Find where the given text appears and provide that cell's center as [X, Y] coordinate. 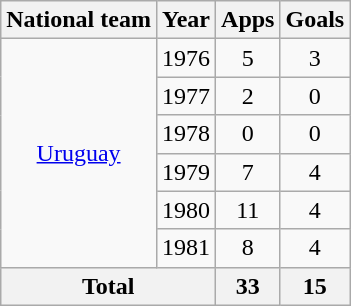
5 [248, 58]
7 [248, 172]
2 [248, 96]
1979 [186, 172]
Year [186, 20]
11 [248, 210]
3 [315, 58]
National team [79, 20]
15 [315, 286]
1978 [186, 134]
Total [108, 286]
8 [248, 248]
1976 [186, 58]
1980 [186, 210]
1977 [186, 96]
33 [248, 286]
Uruguay [79, 153]
Goals [315, 20]
Apps [248, 20]
1981 [186, 248]
